Provide the [x, y] coordinate of the cell's center where the given text is located.  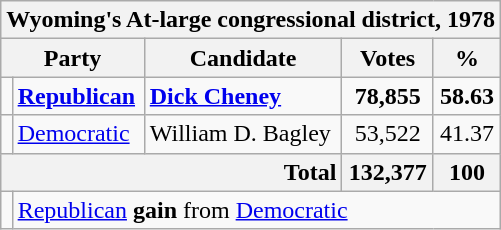
53,522 [388, 134]
Votes [388, 58]
Republican [78, 96]
Dick Cheney [243, 96]
% [466, 58]
78,855 [388, 96]
100 [466, 172]
William D. Bagley [243, 134]
Republican gain from Democratic [256, 210]
Total [172, 172]
132,377 [388, 172]
Wyoming's At-large congressional district, 1978 [251, 20]
Candidate [243, 58]
41.37 [466, 134]
58.63 [466, 96]
Party [73, 58]
Democratic [78, 134]
